Return [x, y] of the center of cell containing provided text 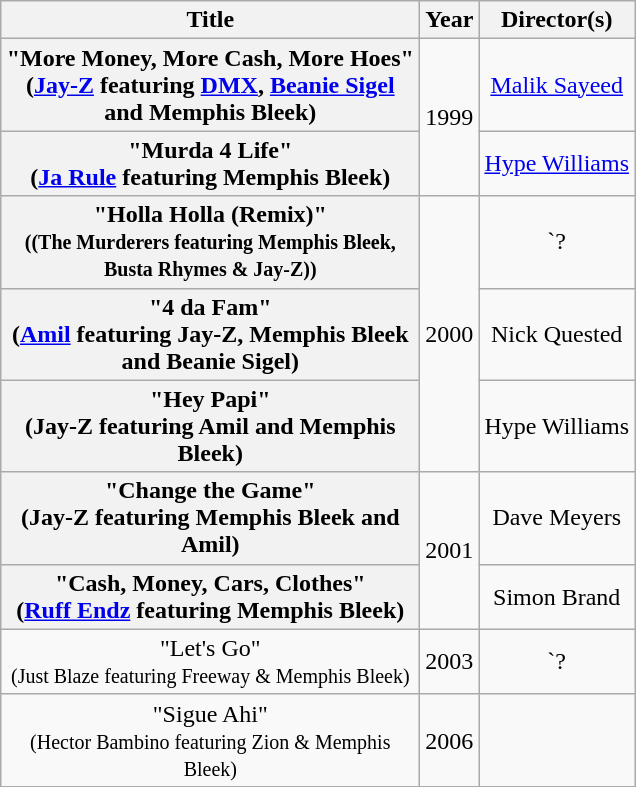
Malik Sayeed [557, 85]
"Let's Go"(Just Blaze featuring Freeway & Memphis Bleek) [210, 662]
1999 [450, 118]
2003 [450, 662]
"Cash, Money, Cars, Clothes"(Ruff Endz featuring Memphis Bleek) [210, 596]
Director(s) [557, 20]
"Murda 4 Life"(Ja Rule featuring Memphis Bleek) [210, 164]
2006 [450, 740]
"More Money, More Cash, More Hoes"(Jay-Z featuring DMX, Beanie Sigel and Memphis Bleek) [210, 85]
Simon Brand [557, 596]
"4 da Fam"(Amil featuring Jay-Z, Memphis Bleek and Beanie Sigel) [210, 334]
"Change the Game"(Jay-Z featuring Memphis Bleek and Amil) [210, 518]
"Hey Papi"(Jay-Z featuring Amil and Memphis Bleek) [210, 426]
"Holla Holla (Remix)"((The Murderers featuring Memphis Bleek, Busta Rhymes & Jay-Z)) [210, 242]
Nick Quested [557, 334]
Year [450, 20]
2000 [450, 334]
Dave Meyers [557, 518]
"Sigue Ahi"(Hector Bambino featuring Zion & Memphis Bleek) [210, 740]
2001 [450, 550]
Title [210, 20]
